Capture the cell that displays the provided text and extract its [X, Y] central coordinate. 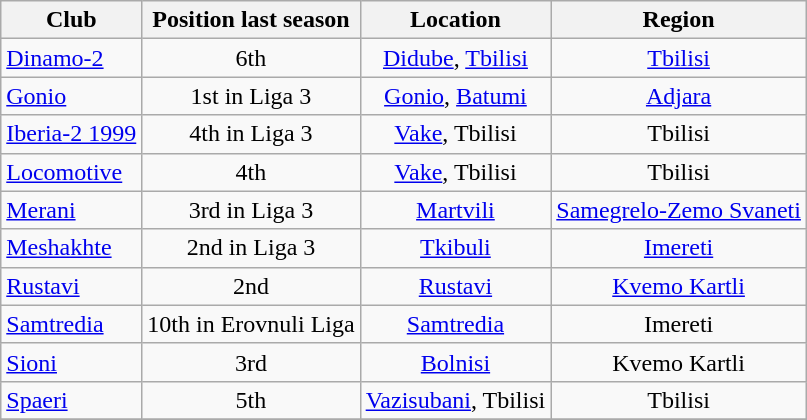
Vazisubani, Tbilisi [456, 400]
4th [251, 172]
Location [456, 20]
Merani [72, 210]
3rd [251, 362]
Martvili [456, 210]
2nd [251, 286]
Bolnisi [456, 362]
Position last season [251, 20]
4th in Liga 3 [251, 134]
Sioni [72, 362]
6th [251, 58]
Iberia-2 1999 [72, 134]
Locomotive [72, 172]
5th [251, 400]
Didube, Tbilisi [456, 58]
Dinamo-2 [72, 58]
Meshakhte [72, 248]
Region [679, 20]
Tkibuli [456, 248]
Gonio, Batumi [456, 96]
Samegrelo-Zemo Svaneti [679, 210]
1st in Liga 3 [251, 96]
Club [72, 20]
Spaeri [72, 400]
Gonio [72, 96]
10th in Erovnuli Liga [251, 324]
3rd in Liga 3 [251, 210]
Adjara [679, 96]
2nd in Liga 3 [251, 248]
